For the text-containing cell, return its midpoint in [x, y] coordinate format. 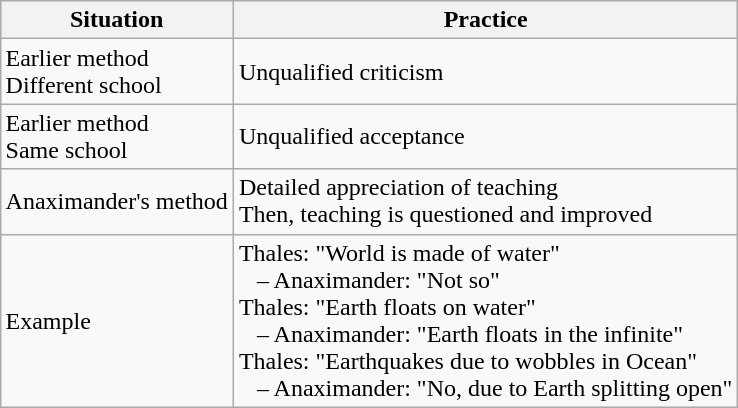
Anaximander's method [116, 202]
Unqualified criticism [486, 72]
Earlier methodDifferent school [116, 72]
Situation [116, 20]
Example [116, 320]
Practice [486, 20]
Earlier methodSame school [116, 136]
Detailed appreciation of teachingThen, teaching is questioned and improved [486, 202]
Unqualified acceptance [486, 136]
